Return the (X, Y) coordinate for the center point of the cell that contains the specified text.  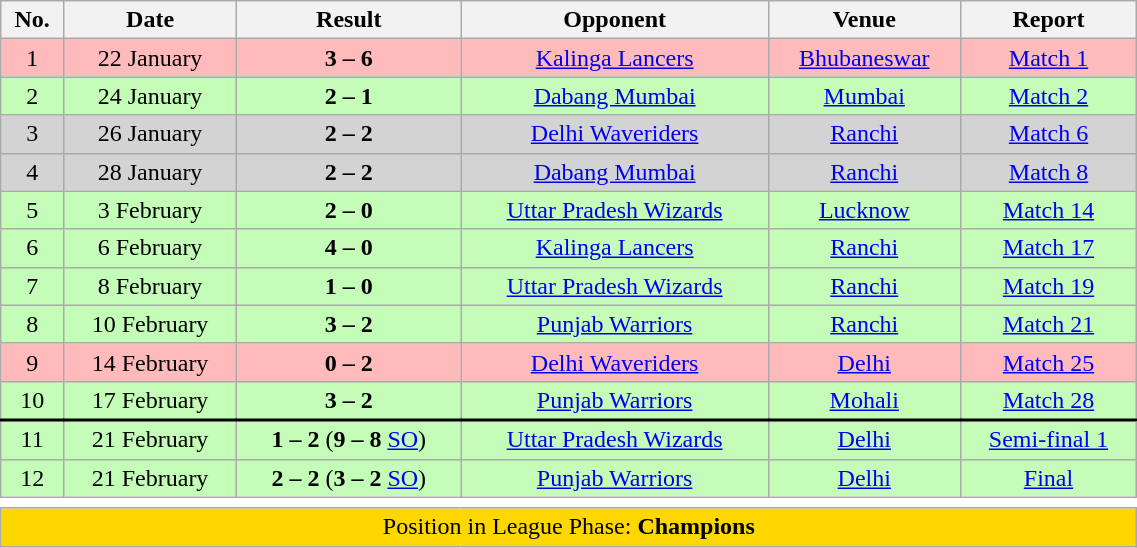
Semi-final 1 (1048, 440)
10 February (150, 324)
Match 6 (1048, 134)
7 (32, 286)
Bhubaneswar (864, 58)
Mohali (864, 400)
Match 21 (1048, 324)
5 (32, 210)
Match 17 (1048, 248)
6 February (150, 248)
Lucknow (864, 210)
Match 1 (1048, 58)
3 February (150, 210)
Opponent (614, 20)
1 – 2 (9 – 8 SO) (349, 440)
Match 2 (1048, 96)
Venue (864, 20)
8 (32, 324)
3 (32, 134)
17 February (150, 400)
Result (349, 20)
28 January (150, 172)
2 – 1 (349, 96)
9 (32, 362)
3 – 6 (349, 58)
No. (32, 20)
Match 19 (1048, 286)
0 – 2 (349, 362)
8 February (150, 286)
1 (32, 58)
12 (32, 478)
2 – 2 (3 – 2 SO) (349, 478)
4 – 0 (349, 248)
1 – 0 (349, 286)
22 January (150, 58)
14 February (150, 362)
26 January (150, 134)
Final (1048, 478)
Match 25 (1048, 362)
6 (32, 248)
Report (1048, 20)
Date (150, 20)
Mumbai (864, 96)
4 (32, 172)
Match 8 (1048, 172)
10 (32, 400)
24 January (150, 96)
2 – 0 (349, 210)
11 (32, 440)
Position in League Phase: Champions (569, 527)
2 (32, 96)
Match 14 (1048, 210)
Match 28 (1048, 400)
